Capture the cell that displays the provided text and extract its (x, y) central coordinate. 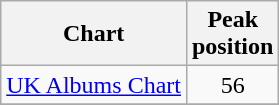
UK Albums Chart (94, 85)
56 (232, 85)
Chart (94, 34)
Peakposition (232, 34)
